Capture the cell that displays the provided text and extract its (x, y) central coordinate. 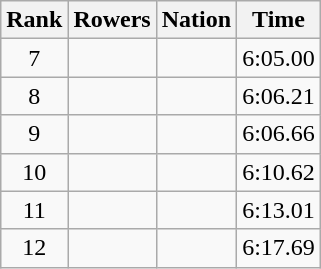
11 (34, 210)
12 (34, 248)
6:05.00 (279, 58)
Nation (196, 20)
6:13.01 (279, 210)
6:17.69 (279, 248)
6:10.62 (279, 172)
8 (34, 96)
Rank (34, 20)
Rowers (112, 20)
6:06.21 (279, 96)
Time (279, 20)
10 (34, 172)
9 (34, 134)
6:06.66 (279, 134)
7 (34, 58)
